Identify which cell holds the provided text, then report its (x, y) central coordinate. 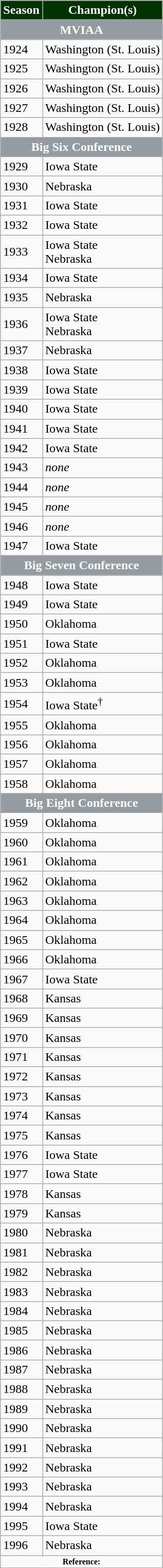
1964 (22, 920)
1945 (22, 507)
1946 (22, 526)
1992 (22, 1467)
1937 (22, 351)
1988 (22, 1389)
1927 (22, 108)
1987 (22, 1369)
MVIAA (82, 30)
1966 (22, 959)
Big Six Conference (82, 147)
1939 (22, 390)
1993 (22, 1487)
1958 (22, 784)
1976 (22, 1155)
1929 (22, 166)
1968 (22, 998)
1962 (22, 881)
Season (22, 10)
1938 (22, 370)
1943 (22, 468)
1948 (22, 585)
1984 (22, 1311)
1980 (22, 1233)
1981 (22, 1252)
1952 (22, 663)
1989 (22, 1409)
1956 (22, 744)
1944 (22, 487)
1930 (22, 186)
1972 (22, 1077)
Iowa State† (102, 704)
1975 (22, 1135)
1977 (22, 1174)
1969 (22, 1018)
1949 (22, 605)
Reference: (82, 1561)
1954 (22, 704)
1947 (22, 546)
1942 (22, 448)
1925 (22, 69)
1933 (22, 251)
1994 (22, 1506)
1936 (22, 324)
1926 (22, 88)
1960 (22, 842)
1934 (22, 278)
1941 (22, 429)
1924 (22, 49)
1990 (22, 1428)
1982 (22, 1272)
1963 (22, 901)
1961 (22, 862)
1951 (22, 644)
Big Eight Conference (82, 803)
1955 (22, 725)
1983 (22, 1291)
Big Seven Conference (82, 565)
Champion(s) (102, 10)
1996 (22, 1545)
1928 (22, 127)
1974 (22, 1116)
1973 (22, 1096)
1953 (22, 683)
1935 (22, 298)
1950 (22, 624)
1957 (22, 764)
1970 (22, 1037)
1978 (22, 1194)
1995 (22, 1526)
1965 (22, 940)
1940 (22, 409)
1931 (22, 205)
1971 (22, 1057)
1932 (22, 225)
1979 (22, 1213)
1967 (22, 979)
1985 (22, 1330)
1959 (22, 823)
1986 (22, 1350)
1991 (22, 1448)
